Search for the cell housing the specified text and yield its [x, y] center coordinate. 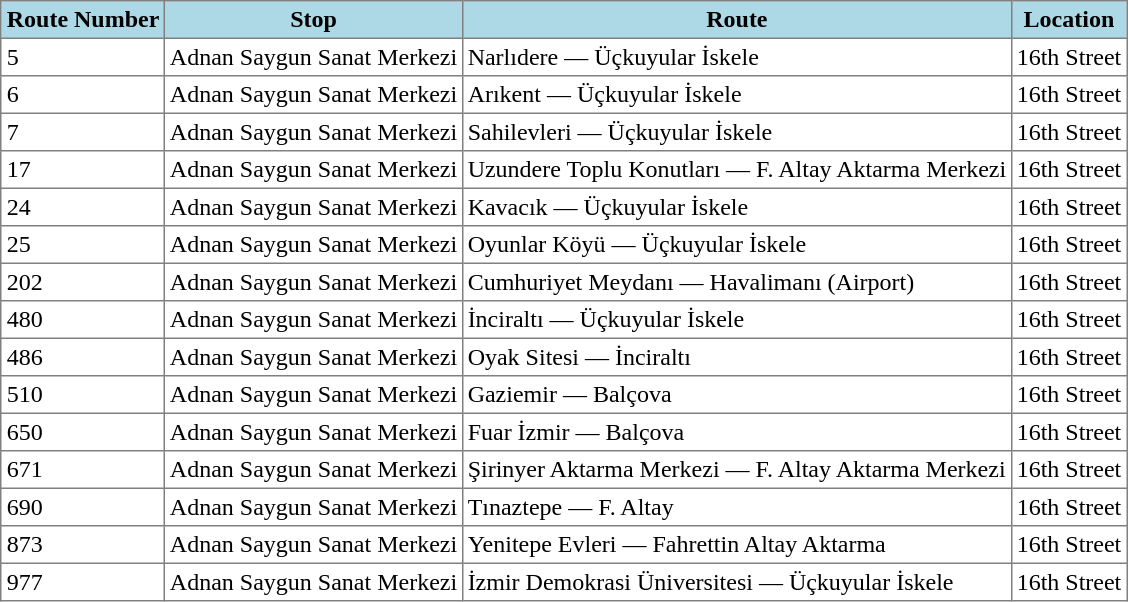
Gaziemir — Balçova [736, 395]
Cumhuriyet Meydanı — Havalimanı (Airport) [736, 282]
Tınaztepe — F. Altay [736, 507]
Location [1068, 20]
Stop [314, 20]
İnciraltı — Üçkuyular İskele [736, 320]
Route Number [82, 20]
486 [82, 357]
25 [82, 245]
480 [82, 320]
671 [82, 470]
977 [82, 582]
Oyak Sitesi — İnciraltı [736, 357]
24 [82, 207]
873 [82, 545]
6 [82, 95]
Narlıdere — Üçkuyular İskele [736, 57]
510 [82, 395]
İzmir Demokrasi Üniversitesi — Üçkuyular İskele [736, 582]
Kavacık — Üçkuyular İskele [736, 207]
Arıkent — Üçkuyular İskele [736, 95]
Sahilevleri — Üçkuyular İskele [736, 132]
Şirinyer Aktarma Merkezi — F. Altay Aktarma Merkezi [736, 470]
7 [82, 132]
5 [82, 57]
17 [82, 170]
650 [82, 432]
Yenitepe Evleri — Fahrettin Altay Aktarma [736, 545]
690 [82, 507]
Oyunlar Köyü — Üçkuyular İskele [736, 245]
Uzundere Toplu Konutları — F. Altay Aktarma Merkezi [736, 170]
Route [736, 20]
202 [82, 282]
Fuar İzmir — Balçova [736, 432]
